For the text-containing cell, return its midpoint in [x, y] coordinate format. 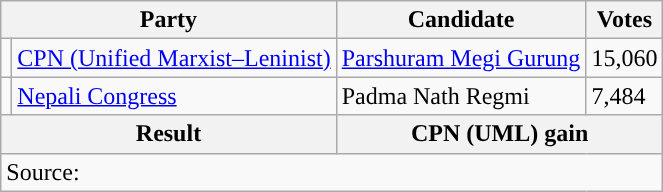
7,484 [624, 96]
Candidate [461, 20]
Votes [624, 20]
15,060 [624, 58]
Nepali Congress [174, 96]
Source: [332, 172]
CPN (UML) gain [500, 134]
CPN (Unified Marxist–Leninist) [174, 58]
Party [168, 20]
Result [168, 134]
Padma Nath Regmi [461, 96]
Parshuram Megi Gurung [461, 58]
